Scan for the cell matching the given text and deliver its [X, Y] coordinate at center. 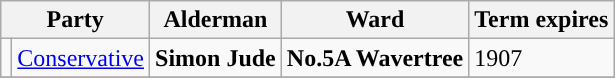
Alderman [216, 20]
Ward [374, 20]
Term expires [542, 20]
Party [76, 20]
Simon Jude [216, 58]
Conservative [81, 58]
1907 [542, 58]
No.5A Wavertree [374, 58]
